Return the [x, y] coordinate for the center point of the cell that contains the specified text.  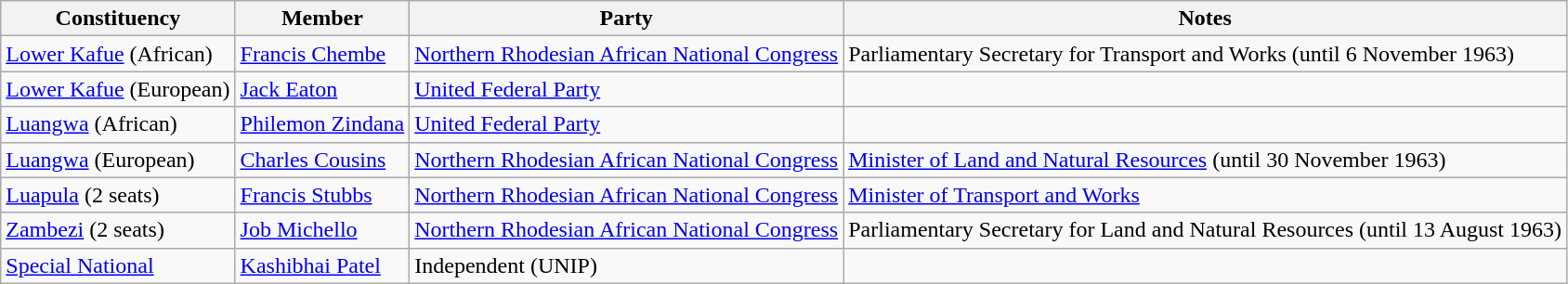
Special National [118, 265]
Minister of Land and Natural Resources (until 30 November 1963) [1206, 160]
Job Michello [322, 230]
Francis Stubbs [322, 195]
Jack Eaton [322, 89]
Party [626, 19]
Zambezi (2 seats) [118, 230]
Parliamentary Secretary for Land and Natural Resources (until 13 August 1963) [1206, 230]
Independent (UNIP) [626, 265]
Kashibhai Patel [322, 265]
Lower Kafue (European) [118, 89]
Luangwa (African) [118, 124]
Francis Chembe [322, 54]
Constituency [118, 19]
Notes [1206, 19]
Charles Cousins [322, 160]
Philemon Zindana [322, 124]
Luapula (2 seats) [118, 195]
Lower Kafue (African) [118, 54]
Member [322, 19]
Minister of Transport and Works [1206, 195]
Luangwa (European) [118, 160]
Parliamentary Secretary for Transport and Works (until 6 November 1963) [1206, 54]
